Extract the (X, Y) coordinate from the center of the cell holding the provided text.  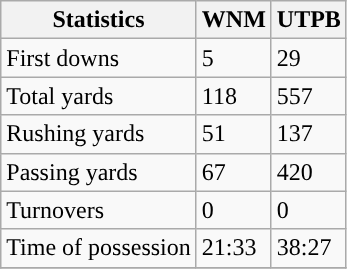
UTPB (308, 20)
WNM (234, 20)
Rushing yards (99, 134)
Statistics (99, 20)
Passing yards (99, 172)
557 (308, 96)
51 (234, 134)
Total yards (99, 96)
21:33 (234, 248)
29 (308, 58)
Turnovers (99, 210)
420 (308, 172)
5 (234, 58)
Time of possession (99, 248)
118 (234, 96)
First downs (99, 58)
137 (308, 134)
38:27 (308, 248)
67 (234, 172)
